Locate the cell with the specified text and output its [x, y] center coordinate. 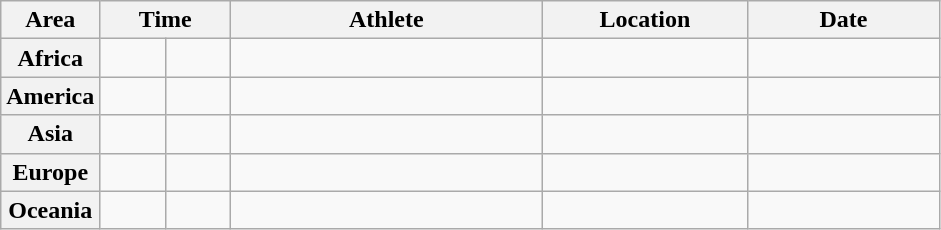
America [50, 96]
Africa [50, 58]
Oceania [50, 210]
Location [645, 20]
Area [50, 20]
Time [166, 20]
Date [844, 20]
Europe [50, 172]
Athlete [386, 20]
Asia [50, 134]
